Extract the [X, Y] coordinate from the center of the cell holding the provided text.  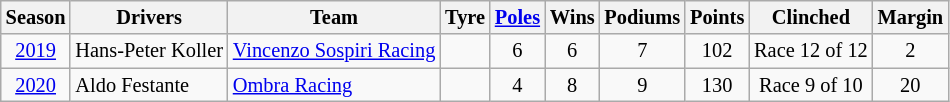
Poles [518, 17]
4 [518, 85]
Points [717, 17]
Tyre [465, 17]
9 [643, 85]
Clinched [810, 17]
Race 9 of 10 [810, 85]
2 [910, 51]
Ombra Racing [334, 85]
130 [717, 85]
Team [334, 17]
102 [717, 51]
8 [572, 85]
Season [36, 17]
Aldo Festante [148, 85]
Race 12 of 12 [810, 51]
Wins [572, 17]
20 [910, 85]
Hans-Peter Koller [148, 51]
Podiums [643, 17]
2019 [36, 51]
2020 [36, 85]
7 [643, 51]
Drivers [148, 17]
Margin [910, 17]
Vincenzo Sospiri Racing [334, 51]
